For the text-containing cell, return its midpoint in (X, Y) coordinate format. 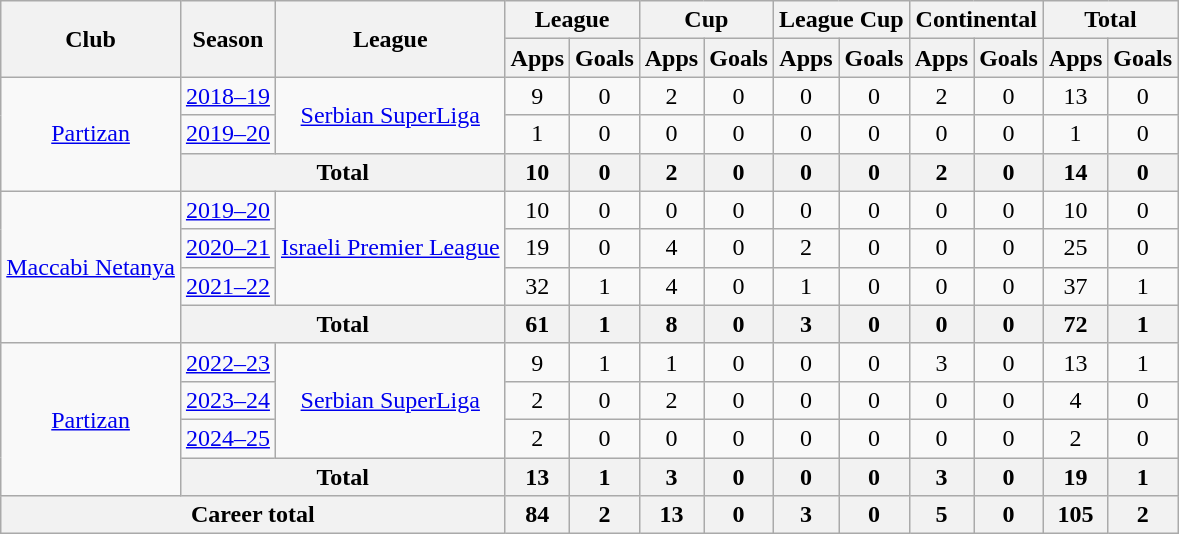
League Cup (841, 20)
37 (1075, 286)
8 (671, 324)
32 (537, 286)
2024–25 (228, 438)
Maccabi Netanya (91, 267)
25 (1075, 248)
Season (228, 39)
2023–24 (228, 400)
2018–19 (228, 96)
2020–21 (228, 248)
Club (91, 39)
Continental (976, 20)
72 (1075, 324)
Career total (253, 515)
Cup (706, 20)
2021–22 (228, 286)
61 (537, 324)
14 (1075, 172)
105 (1075, 515)
5 (941, 515)
84 (537, 515)
2022–23 (228, 362)
Israeli Premier League (390, 248)
